Extract the (x, y) coordinate from the center of the cell holding the provided text.  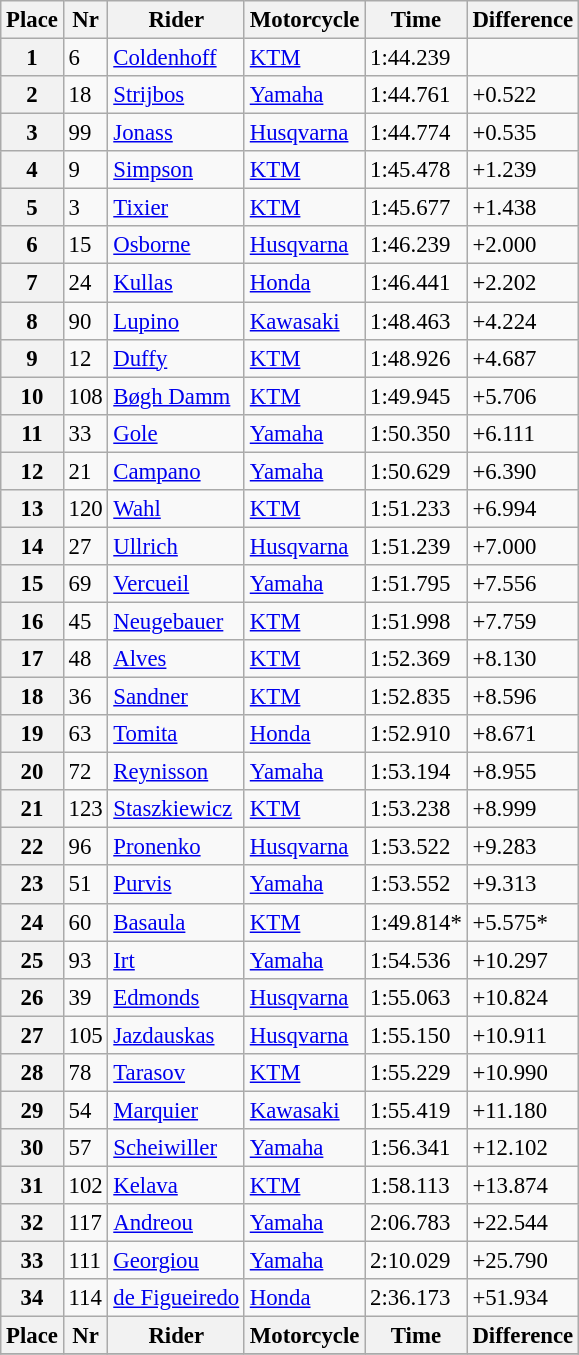
Coldenhoff (176, 58)
Kelava (176, 1185)
57 (86, 1148)
+1.438 (522, 208)
29 (32, 1110)
93 (86, 960)
1:55.063 (416, 997)
114 (86, 1298)
1:51.795 (416, 584)
1:48.463 (416, 321)
1:55.229 (416, 1073)
5 (32, 208)
Campano (176, 471)
1:45.478 (416, 170)
11 (32, 433)
+25.790 (522, 1261)
1:52.369 (416, 659)
1:49.814* (416, 922)
+5.575* (522, 922)
de Figueiredo (176, 1298)
+6.390 (522, 471)
Kullas (176, 283)
Vercueil (176, 584)
54 (86, 1110)
Osborne (176, 245)
Jonass (176, 133)
+7.759 (522, 621)
32 (32, 1223)
13 (32, 509)
1:56.341 (416, 1148)
Bøgh Damm (176, 396)
+6.111 (522, 433)
1:58.113 (416, 1185)
Duffy (176, 358)
48 (86, 659)
28 (32, 1073)
90 (86, 321)
Ullrich (176, 546)
Marquier (176, 1110)
Reynisson (176, 772)
+6.994 (522, 509)
+5.706 (522, 396)
8 (32, 321)
2 (32, 95)
+10.990 (522, 1073)
108 (86, 396)
Lupino (176, 321)
19 (32, 734)
17 (32, 659)
1:50.629 (416, 471)
+8.955 (522, 772)
1:46.441 (416, 283)
1:53.238 (416, 809)
1:55.150 (416, 1035)
16 (32, 621)
22 (32, 847)
+11.180 (522, 1110)
2:10.029 (416, 1261)
30 (32, 1148)
Basaula (176, 922)
102 (86, 1185)
Jazdauskas (176, 1035)
96 (86, 847)
63 (86, 734)
+51.934 (522, 1298)
+10.824 (522, 997)
123 (86, 809)
1:55.419 (416, 1110)
1:54.536 (416, 960)
+10.911 (522, 1035)
36 (86, 697)
+4.687 (522, 358)
+9.313 (522, 885)
+13.874 (522, 1185)
Scheiwiller (176, 1148)
1:51.239 (416, 546)
Georgiou (176, 1261)
Purvis (176, 885)
+0.535 (522, 133)
78 (86, 1073)
20 (32, 772)
1:53.552 (416, 885)
39 (86, 997)
72 (86, 772)
Simpson (176, 170)
+22.544 (522, 1223)
2:06.783 (416, 1223)
+7.000 (522, 546)
1:44.761 (416, 95)
1:44.239 (416, 58)
+9.283 (522, 847)
31 (32, 1185)
+8.130 (522, 659)
23 (32, 885)
Alves (176, 659)
Gole (176, 433)
26 (32, 997)
2:36.173 (416, 1298)
69 (86, 584)
4 (32, 170)
25 (32, 960)
1:46.239 (416, 245)
Tixier (176, 208)
117 (86, 1223)
51 (86, 885)
Wahl (176, 509)
45 (86, 621)
1:53.194 (416, 772)
1:48.926 (416, 358)
7 (32, 283)
1:51.233 (416, 509)
+8.671 (522, 734)
1:52.835 (416, 697)
Neugebauer (176, 621)
34 (32, 1298)
10 (32, 396)
+7.556 (522, 584)
Sandner (176, 697)
+8.999 (522, 809)
+2.202 (522, 283)
120 (86, 509)
1:45.677 (416, 208)
+2.000 (522, 245)
1:51.998 (416, 621)
+1.239 (522, 170)
1:52.910 (416, 734)
+4.224 (522, 321)
1:50.350 (416, 433)
+12.102 (522, 1148)
14 (32, 546)
111 (86, 1261)
1:53.522 (416, 847)
1:49.945 (416, 396)
Pronenko (176, 847)
Tomita (176, 734)
+0.522 (522, 95)
Andreou (176, 1223)
Staszkiewicz (176, 809)
99 (86, 133)
1:44.774 (416, 133)
+10.297 (522, 960)
Strijbos (176, 95)
Tarasov (176, 1073)
60 (86, 922)
1 (32, 58)
105 (86, 1035)
Edmonds (176, 997)
Irt (176, 960)
+8.596 (522, 697)
